From the cell containing the given text, extract its center point as (x, y) coordinate. 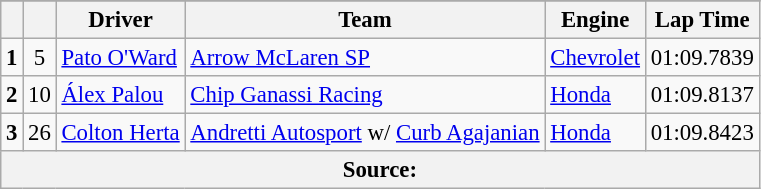
Driver (120, 20)
Álex Palou (120, 95)
10 (40, 95)
Engine (595, 20)
Team (365, 20)
Chevrolet (595, 58)
3 (12, 133)
5 (40, 58)
01:09.7839 (702, 58)
01:09.8423 (702, 133)
01:09.8137 (702, 95)
1 (12, 58)
Pato O'Ward (120, 58)
Chip Ganassi Racing (365, 95)
Colton Herta (120, 133)
Lap Time (702, 20)
26 (40, 133)
Arrow McLaren SP (365, 58)
Source: (380, 170)
2 (12, 95)
Andretti Autosport w/ Curb Agajanian (365, 133)
